Find where the given text appears and provide that cell's center as (x, y) coordinate. 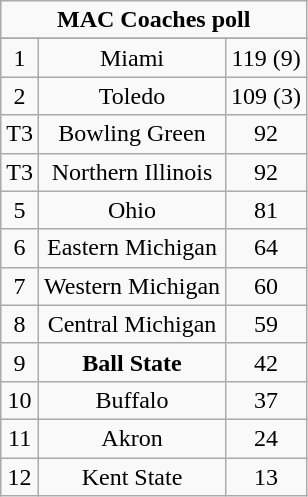
Miami (132, 58)
81 (266, 210)
Toledo (132, 96)
8 (20, 324)
12 (20, 477)
64 (266, 248)
11 (20, 438)
42 (266, 362)
Buffalo (132, 400)
Bowling Green (132, 134)
Central Michigan (132, 324)
7 (20, 286)
13 (266, 477)
Ohio (132, 210)
59 (266, 324)
109 (3) (266, 96)
9 (20, 362)
Akron (132, 438)
24 (266, 438)
10 (20, 400)
Eastern Michigan (132, 248)
Western Michigan (132, 286)
Kent State (132, 477)
37 (266, 400)
MAC Coaches poll (154, 20)
1 (20, 58)
6 (20, 248)
60 (266, 286)
Ball State (132, 362)
Northern Illinois (132, 172)
119 (9) (266, 58)
5 (20, 210)
2 (20, 96)
